Determine the (x, y) coordinate at the center of the cell enclosing the given text.  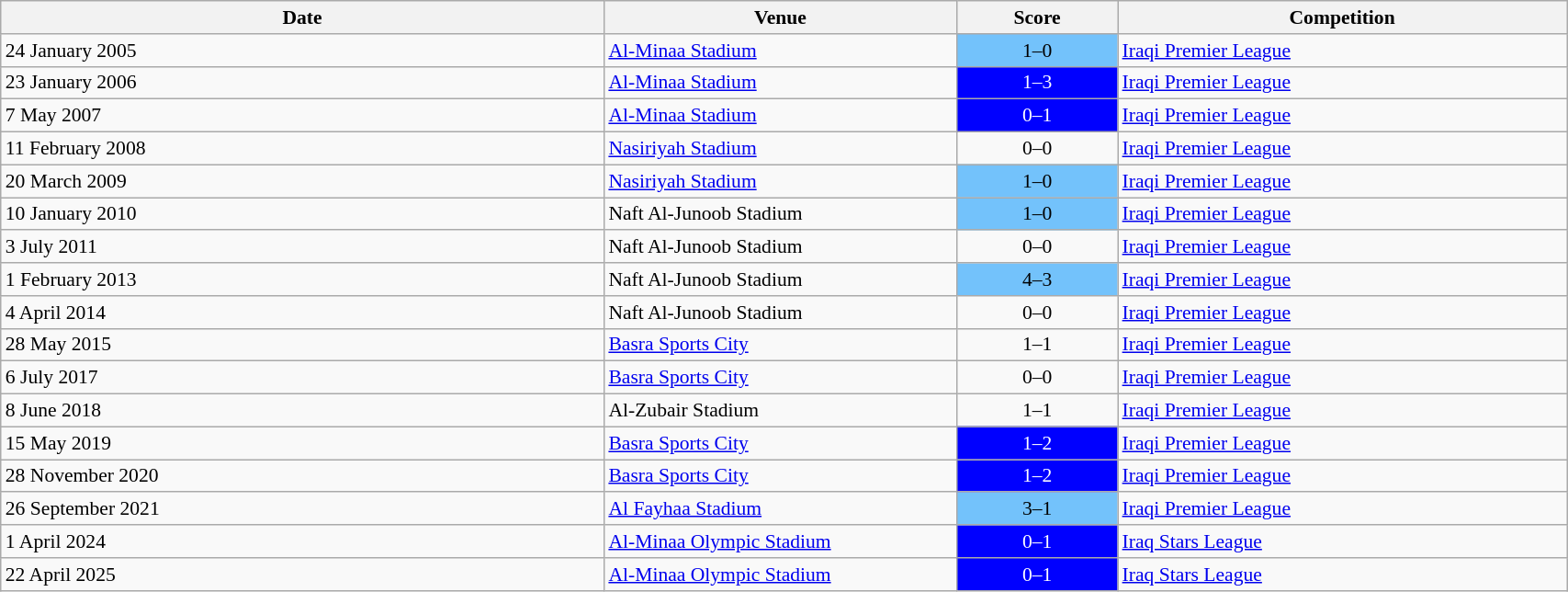
3–1 (1038, 509)
20 March 2009 (303, 181)
Al Fayhaa Stadium (780, 509)
1 February 2013 (303, 279)
10 January 2010 (303, 214)
15 May 2019 (303, 443)
4–3 (1038, 279)
Al-Zubair Stadium (780, 411)
Date (303, 17)
8 June 2018 (303, 411)
23 January 2006 (303, 83)
11 February 2008 (303, 149)
22 April 2025 (303, 575)
Venue (780, 17)
3 July 2011 (303, 247)
1–3 (1038, 83)
26 September 2021 (303, 509)
Competition (1343, 17)
7 May 2007 (303, 116)
24 January 2005 (303, 51)
Score (1038, 17)
1 April 2024 (303, 541)
6 July 2017 (303, 378)
28 May 2015 (303, 345)
4 April 2014 (303, 313)
28 November 2020 (303, 476)
